Find where the given text appears and provide that cell's center as (x, y) coordinate. 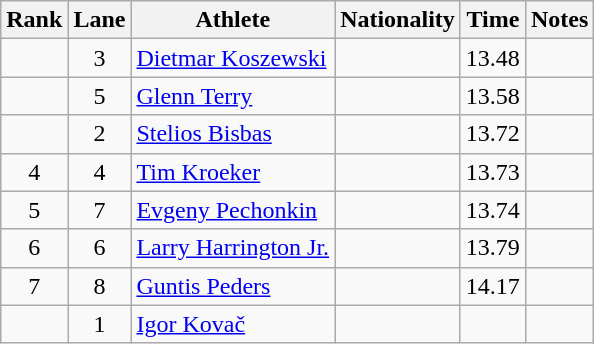
Glenn Terry (233, 96)
Time (492, 20)
13.72 (492, 134)
14.17 (492, 286)
Stelios Bisbas (233, 134)
8 (100, 286)
3 (100, 58)
Guntis Peders (233, 286)
Lane (100, 20)
13.58 (492, 96)
Dietmar Koszewski (233, 58)
Larry Harrington Jr. (233, 248)
1 (100, 324)
Athlete (233, 20)
Notes (559, 20)
Evgeny Pechonkin (233, 210)
13.79 (492, 248)
13.74 (492, 210)
13.73 (492, 172)
13.48 (492, 58)
Tim Kroeker (233, 172)
Rank (34, 20)
Igor Kovač (233, 324)
2 (100, 134)
Nationality (398, 20)
